Determine the (X, Y) coordinate at the center of the cell enclosing the given text.  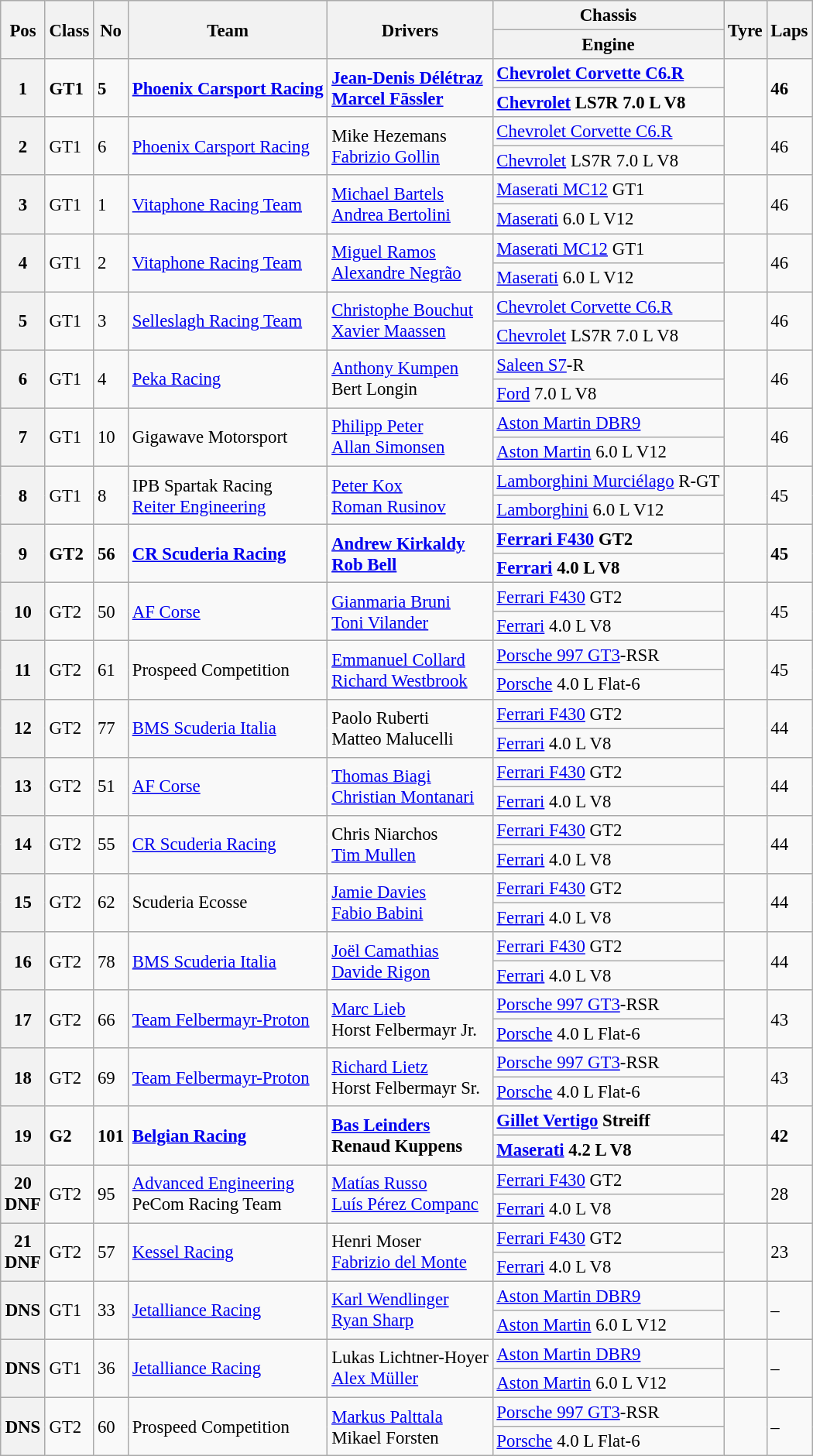
Philipp Peter Allan Simonsen (410, 437)
Matías Russo Luís Pérez Companc (410, 1194)
11 (23, 670)
78 (111, 961)
Class (70, 29)
13 (23, 786)
Team (228, 29)
Lukas Lichtner-Hoyer Alex Müller (410, 1369)
Scuderia Ecosse (228, 903)
Jamie Davies Fabio Babini (410, 903)
16 (23, 961)
Peka Racing (228, 379)
23 (790, 1252)
57 (111, 1252)
50 (111, 612)
Paolo Ruberti Matteo Malucelli (410, 728)
Laps (790, 29)
15 (23, 903)
Richard Lietz Horst Felbermayr Sr. (410, 1077)
36 (111, 1369)
42 (790, 1136)
Pos (23, 29)
Gillet Vertigo Streiff (609, 1122)
Markus Palttala Mikael Forsten (410, 1426)
Michael Bartels Andrea Bertolini (410, 204)
77 (111, 728)
Marc Lieb Horst Felbermayr Jr. (410, 1019)
21DNF (23, 1252)
14 (23, 845)
Karl Wendlinger Ryan Sharp (410, 1310)
17 (23, 1019)
Joël Camathias Davide Rigon (410, 961)
51 (111, 786)
Ford 7.0 L V8 (609, 394)
Belgian Racing (228, 1136)
18 (23, 1077)
56 (111, 554)
66 (111, 1019)
9 (23, 554)
IPB Spartak Racing Reiter Engineering (228, 495)
Lamborghini Murciélago R-GT (609, 481)
Thomas Biagi Christian Montanari (410, 786)
Engine (609, 45)
Gigawave Motorsport (228, 437)
7 (23, 437)
60 (111, 1426)
55 (111, 845)
95 (111, 1194)
Lamborghini 6.0 L V12 (609, 510)
69 (111, 1077)
Anthony Kumpen Bert Longin (410, 379)
Henri Moser Fabrizio del Monte (410, 1252)
G2 (70, 1136)
101 (111, 1136)
Advanced Engineering PeCom Racing Team (228, 1194)
Emmanuel Collard Richard Westbrook (410, 670)
20DNF (23, 1194)
28 (790, 1194)
61 (111, 670)
62 (111, 903)
Tyre (745, 29)
Jean-Denis Délétraz Marcel Fāssler (410, 88)
Kessel Racing (228, 1252)
Bas Leinders Renaud Kuppens (410, 1136)
Chassis (609, 15)
12 (23, 728)
19 (23, 1136)
Christophe Bouchut Xavier Maassen (410, 320)
Peter Kox Roman Rusinov (410, 495)
Drivers (410, 29)
Selleslagh Racing Team (228, 320)
Saleen S7-R (609, 365)
No (111, 29)
Andrew Kirkaldy Rob Bell (410, 554)
Mike Hezemans Fabrizio Gollin (410, 146)
Gianmaria Bruni Toni Vilander (410, 612)
Chris Niarchos Tim Mullen (410, 845)
33 (111, 1310)
Maserati 4.2 L V8 (609, 1150)
Miguel Ramos Alexandre Negrão (410, 263)
